Find where the given text appears and provide that cell's center as (x, y) coordinate. 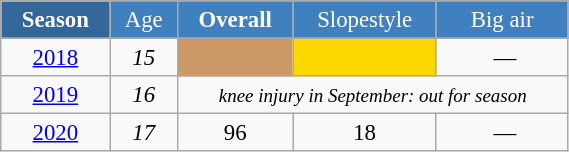
16 (144, 95)
17 (144, 133)
15 (144, 58)
96 (235, 133)
Age (144, 20)
Big air (502, 20)
Season (56, 20)
Slopestyle (364, 20)
Overall (235, 20)
knee injury in September: out for season (372, 95)
2019 (56, 95)
18 (364, 133)
2020 (56, 133)
2018 (56, 58)
